Pinpoint the cell where the given text exists, returning its (x, y) midpoint coordinate. 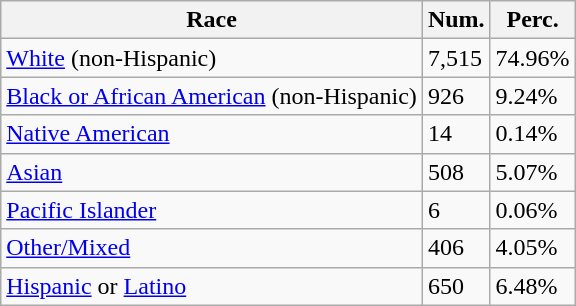
6.48% (532, 286)
6 (456, 210)
0.14% (532, 134)
508 (456, 172)
0.06% (532, 210)
Num. (456, 20)
Pacific Islander (212, 210)
9.24% (532, 96)
White (non-Hispanic) (212, 58)
Native American (212, 134)
Other/Mixed (212, 248)
Race (212, 20)
Perc. (532, 20)
5.07% (532, 172)
406 (456, 248)
14 (456, 134)
Asian (212, 172)
926 (456, 96)
7,515 (456, 58)
74.96% (532, 58)
4.05% (532, 248)
650 (456, 286)
Black or African American (non-Hispanic) (212, 96)
Hispanic or Latino (212, 286)
